Capture the cell that displays the provided text and extract its (X, Y) central coordinate. 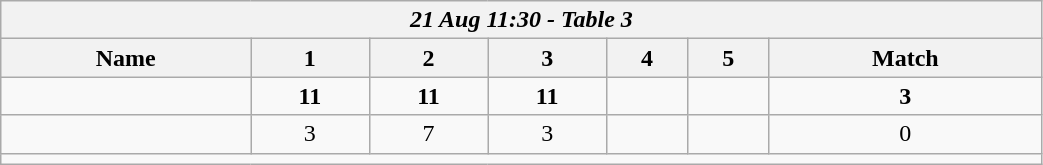
7 (428, 134)
Name (126, 58)
2 (428, 58)
1 (310, 58)
5 (728, 58)
21 Aug 11:30 - Table 3 (522, 20)
0 (906, 134)
Match (906, 58)
4 (648, 58)
